Return [x, y] of the center of cell containing provided text 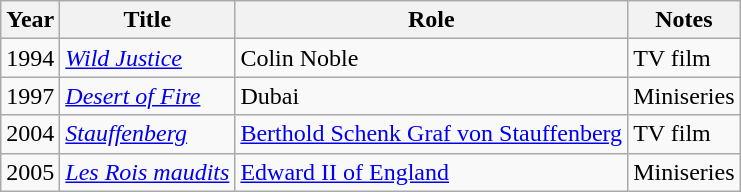
2005 [30, 172]
2004 [30, 134]
Title [148, 20]
Les Rois maudits [148, 172]
Notes [684, 20]
Stauffenberg [148, 134]
Role [432, 20]
Year [30, 20]
Desert of Fire [148, 96]
1997 [30, 96]
Wild Justice [148, 58]
Colin Noble [432, 58]
Edward II of England [432, 172]
Dubai [432, 96]
1994 [30, 58]
Berthold Schenk Graf von Stauffenberg [432, 134]
